From the cell containing the given text, extract its center point as (X, Y) coordinate. 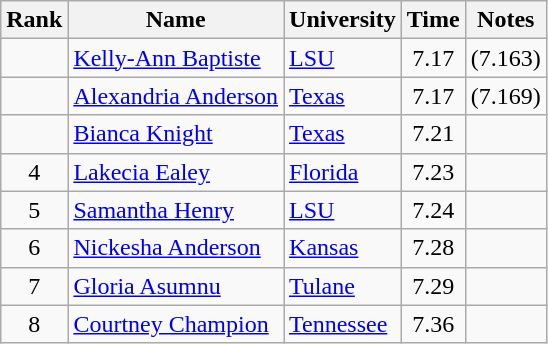
Notes (506, 20)
Kansas (343, 248)
Tulane (343, 286)
7.29 (433, 286)
8 (34, 324)
Florida (343, 172)
Time (433, 20)
Alexandria Anderson (176, 96)
5 (34, 210)
University (343, 20)
(7.163) (506, 58)
Lakecia Ealey (176, 172)
Name (176, 20)
Gloria Asumnu (176, 286)
7.24 (433, 210)
7.28 (433, 248)
Tennessee (343, 324)
(7.169) (506, 96)
Nickesha Anderson (176, 248)
7.36 (433, 324)
7 (34, 286)
4 (34, 172)
Bianca Knight (176, 134)
Kelly-Ann Baptiste (176, 58)
7.23 (433, 172)
Courtney Champion (176, 324)
Rank (34, 20)
6 (34, 248)
Samantha Henry (176, 210)
7.21 (433, 134)
